For the text-containing cell, return its midpoint in (x, y) coordinate format. 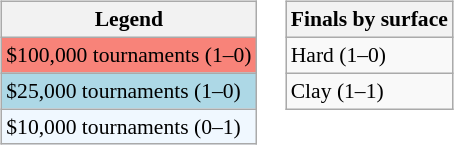
Clay (1–1) (370, 91)
$25,000 tournaments (1–0) (128, 91)
Hard (1–0) (370, 55)
$100,000 tournaments (1–0) (128, 55)
$10,000 tournaments (0–1) (128, 127)
Legend (128, 20)
Finals by surface (370, 20)
